Extract the (X, Y) coordinate from the center of the cell holding the provided text.  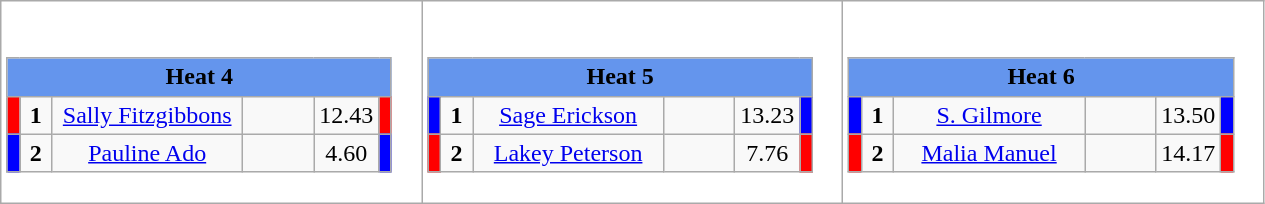
Heat 4 (199, 77)
Pauline Ado (148, 153)
Heat 4 1 Sally Fitzgibbons 12.43 2 Pauline Ado 4.60 (212, 102)
12.43 (346, 115)
Sage Erickson (568, 115)
S. Gilmore (990, 115)
13.50 (1188, 115)
Heat 6 (1041, 77)
7.76 (768, 153)
Malia Manuel (990, 153)
Sally Fitzgibbons (148, 115)
14.17 (1188, 153)
4.60 (346, 153)
13.23 (768, 115)
Heat 5 (620, 77)
Heat 5 1 Sage Erickson 13.23 2 Lakey Peterson 7.76 (632, 102)
Heat 6 1 S. Gilmore 13.50 2 Malia Manuel 14.17 (1054, 102)
Lakey Peterson (568, 153)
